Determine the (X, Y) coordinate at the center of the cell enclosing the given text.  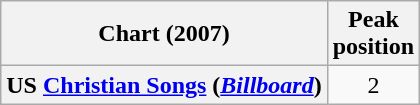
US Christian Songs (Billboard) (164, 85)
Chart (2007) (164, 34)
2 (373, 85)
Peakposition (373, 34)
